Return (x, y) of the center of cell containing provided text 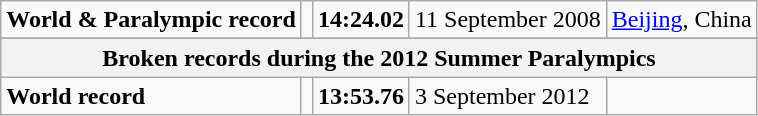
World & Paralympic record (152, 20)
14:24.02 (360, 20)
3 September 2012 (508, 96)
Beijing, China (682, 20)
13:53.76 (360, 96)
World record (152, 96)
11 September 2008 (508, 20)
Broken records during the 2012 Summer Paralympics (380, 58)
